For the text-containing cell, return its midpoint in (X, Y) coordinate format. 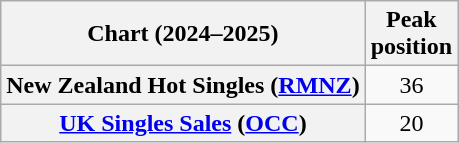
UK Singles Sales (OCC) (183, 123)
36 (411, 85)
New Zealand Hot Singles (RMNZ) (183, 85)
20 (411, 123)
Peakposition (411, 34)
Chart (2024–2025) (183, 34)
